Find where the given text appears and provide that cell's center as (X, Y) coordinate. 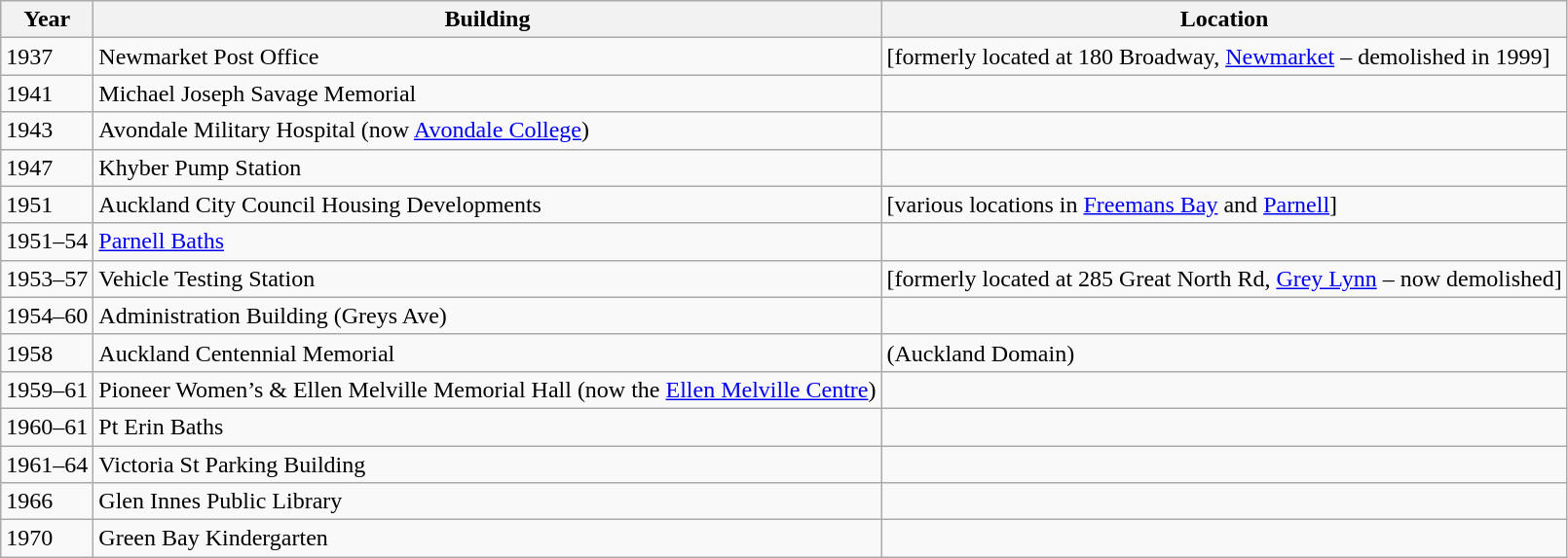
1941 (47, 93)
Pioneer Women’s & Ellen Melville Memorial Hall (now the Ellen Melville Centre) (487, 390)
Location (1224, 19)
[formerly located at 180 Broadway, Newmarket – demolished in 1999] (1224, 56)
Victoria St Parking Building (487, 465)
Newmarket Post Office (487, 56)
[various locations in Freemans Bay and Parnell] (1224, 205)
Vehicle Testing Station (487, 279)
1953–57 (47, 279)
1937 (47, 56)
1960–61 (47, 427)
Building (487, 19)
1951–54 (47, 242)
1951 (47, 205)
1943 (47, 130)
1959–61 (47, 390)
Year (47, 19)
Auckland City Council Housing Developments (487, 205)
1954–60 (47, 316)
[formerly located at 285 Great North Rd, Grey Lynn – now demolished] (1224, 279)
Glen Innes Public Library (487, 502)
(Auckland Domain) (1224, 353)
1958 (47, 353)
1961–64 (47, 465)
1966 (47, 502)
Parnell Baths (487, 242)
Auckland Centennial Memorial (487, 353)
1970 (47, 539)
Michael Joseph Savage Memorial (487, 93)
Pt Erin Baths (487, 427)
Avondale Military Hospital (now Avondale College) (487, 130)
Khyber Pump Station (487, 167)
Green Bay Kindergarten (487, 539)
Administration Building (Greys Ave) (487, 316)
1947 (47, 167)
